Scan for the cell matching the given text and deliver its (x, y) coordinate at center. 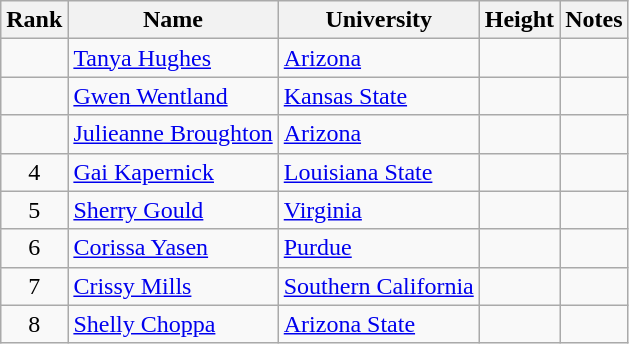
Arizona State (378, 324)
Shelly Choppa (173, 324)
University (378, 20)
4 (34, 172)
Purdue (378, 248)
Notes (594, 20)
Name (173, 20)
Gwen Wentland (173, 96)
Kansas State (378, 96)
6 (34, 248)
Crissy Mills (173, 286)
Corissa Yasen (173, 248)
Tanya Hughes (173, 58)
Julieanne Broughton (173, 134)
Height (519, 20)
8 (34, 324)
5 (34, 210)
7 (34, 286)
Sherry Gould (173, 210)
Rank (34, 20)
Southern California (378, 286)
Louisiana State (378, 172)
Virginia (378, 210)
Gai Kapernick (173, 172)
